Search for the cell housing the specified text and yield its (x, y) center coordinate. 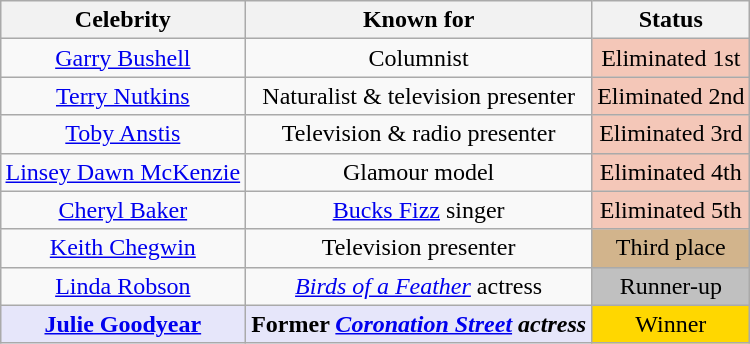
Status (671, 20)
Julie Goodyear (123, 324)
Television presenter (419, 248)
Former Coronation Street actress (419, 324)
Columnist (419, 58)
Birds of a Feather actress (419, 286)
Winner (671, 324)
Terry Nutkins (123, 96)
Garry Bushell (123, 58)
Known for (419, 20)
Eliminated 4th (671, 172)
Eliminated 2nd (671, 96)
Linsey Dawn McKenzie (123, 172)
Eliminated 3rd (671, 134)
Glamour model (419, 172)
Television & radio presenter (419, 134)
Naturalist & television presenter (419, 96)
Eliminated 5th (671, 210)
Third place (671, 248)
Keith Chegwin (123, 248)
Eliminated 1st (671, 58)
Runner-up (671, 286)
Celebrity (123, 20)
Cheryl Baker (123, 210)
Toby Anstis (123, 134)
Bucks Fizz singer (419, 210)
Linda Robson (123, 286)
